Scan for the cell matching the given text and deliver its [X, Y] coordinate at center. 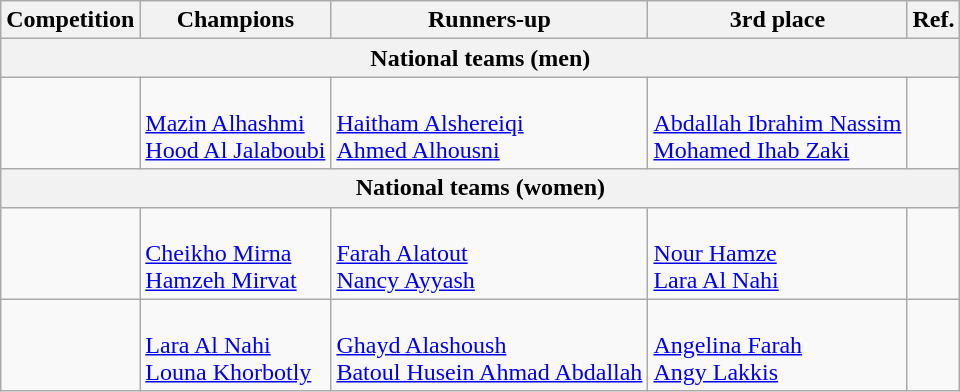
Champions [236, 20]
Cheikho MirnaHamzeh Mirvat [236, 253]
Angelina FarahAngy Lakkis [778, 345]
Competition [70, 20]
Ghayd AlashoushBatoul Husein Ahmad Abdallah [490, 345]
Runners-up [490, 20]
Abdallah Ibrahim NassimMohamed Ihab Zaki [778, 123]
Lara Al NahiLouna Khorbotly [236, 345]
Nour HamzeLara Al Nahi [778, 253]
Farah AlatoutNancy Ayyash [490, 253]
Mazin AlhashmiHood Al Jalaboubi [236, 123]
Haitham AlshereiqiAhmed Alhousni [490, 123]
National teams (men) [480, 58]
3rd place [778, 20]
Ref. [934, 20]
National teams (women) [480, 188]
